Detect which cell encompasses the target text, then output its (X, Y) center coordinate. 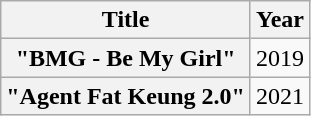
Year (280, 20)
"BMG - Be My Girl" (126, 58)
2019 (280, 58)
"Agent Fat Keung 2.0" (126, 96)
Title (126, 20)
2021 (280, 96)
